From the cell containing the given text, extract its center point as [x, y] coordinate. 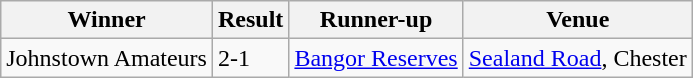
2-1 [250, 58]
Winner [107, 20]
Bangor Reserves [376, 58]
Result [250, 20]
Runner-up [376, 20]
Venue [578, 20]
Sealand Road, Chester [578, 58]
Johnstown Amateurs [107, 58]
